Search for the cell housing the specified text and yield its [X, Y] center coordinate. 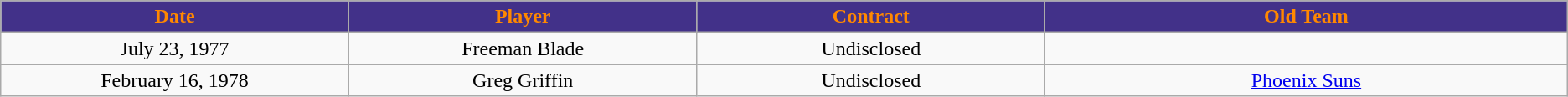
Contract [871, 17]
Player [523, 17]
Phoenix Suns [1307, 80]
Date [175, 17]
Greg Griffin [523, 80]
February 16, 1978 [175, 80]
July 23, 1977 [175, 48]
Freeman Blade [523, 48]
Old Team [1307, 17]
